Return (X, Y) of the center of cell containing provided text 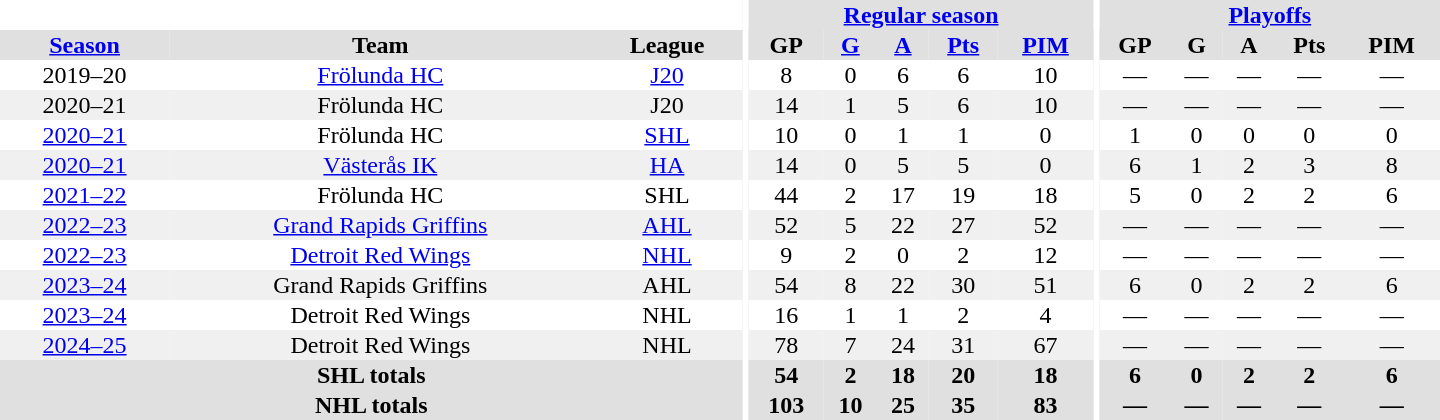
51 (1046, 285)
7 (850, 345)
103 (786, 405)
83 (1046, 405)
78 (786, 345)
16 (786, 315)
SHL totals (372, 375)
2024–25 (84, 345)
9 (786, 255)
30 (963, 285)
31 (963, 345)
League (668, 45)
4 (1046, 315)
27 (963, 225)
Season (84, 45)
20 (963, 375)
Playoffs (1270, 15)
24 (903, 345)
44 (786, 195)
17 (903, 195)
HA (668, 165)
35 (963, 405)
67 (1046, 345)
Regular season (920, 15)
2021–22 (84, 195)
NHL totals (372, 405)
25 (903, 405)
19 (963, 195)
Team (380, 45)
3 (1309, 165)
Västerås IK (380, 165)
2019–20 (84, 75)
12 (1046, 255)
